Determine the (X, Y) coordinate at the center of the cell enclosing the given text.  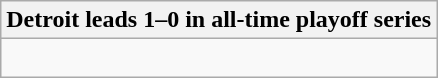
Detroit leads 1–0 in all-time playoff series (219, 20)
